Determine the [X, Y] coordinate at the center of the cell enclosing the given text.  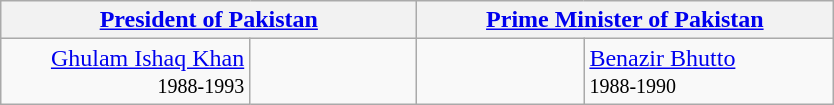
Benazir Bhutto1988-1990 [708, 72]
Ghulam Ishaq Khan1988-1993 [126, 72]
Prime Minister of Pakistan [625, 20]
President of Pakistan [209, 20]
